Determine the (x, y) coordinate at the center of the cell enclosing the given text.  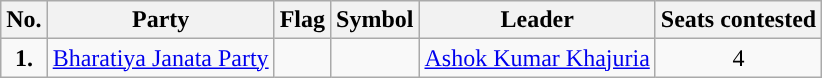
1. (24, 58)
Leader (537, 20)
Bharatiya Janata Party (160, 58)
Seats contested (738, 20)
Party (160, 20)
Ashok Kumar Khajuria (537, 58)
4 (738, 58)
Symbol (375, 20)
No. (24, 20)
Flag (302, 20)
